From the cell containing the given text, extract its center point as [X, Y] coordinate. 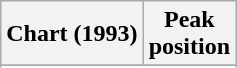
Chart (1993) [72, 34]
Peakposition [189, 34]
